Return the (x, y) coordinate for the center point of the cell that contains the specified text.  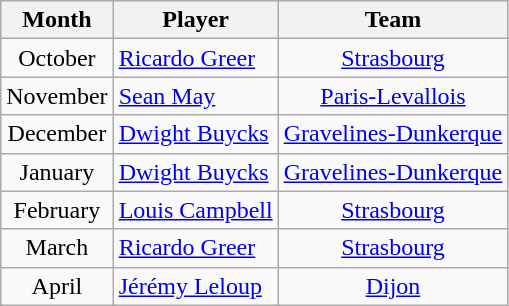
January (57, 172)
Team (393, 20)
Dijon (393, 286)
Sean May (196, 96)
Player (196, 20)
March (57, 248)
Jérémy Leloup (196, 286)
April (57, 286)
December (57, 134)
Month (57, 20)
November (57, 96)
Louis Campbell (196, 210)
October (57, 58)
February (57, 210)
Paris-Levallois (393, 96)
